Locate the cell with the specified text and output its (X, Y) center coordinate. 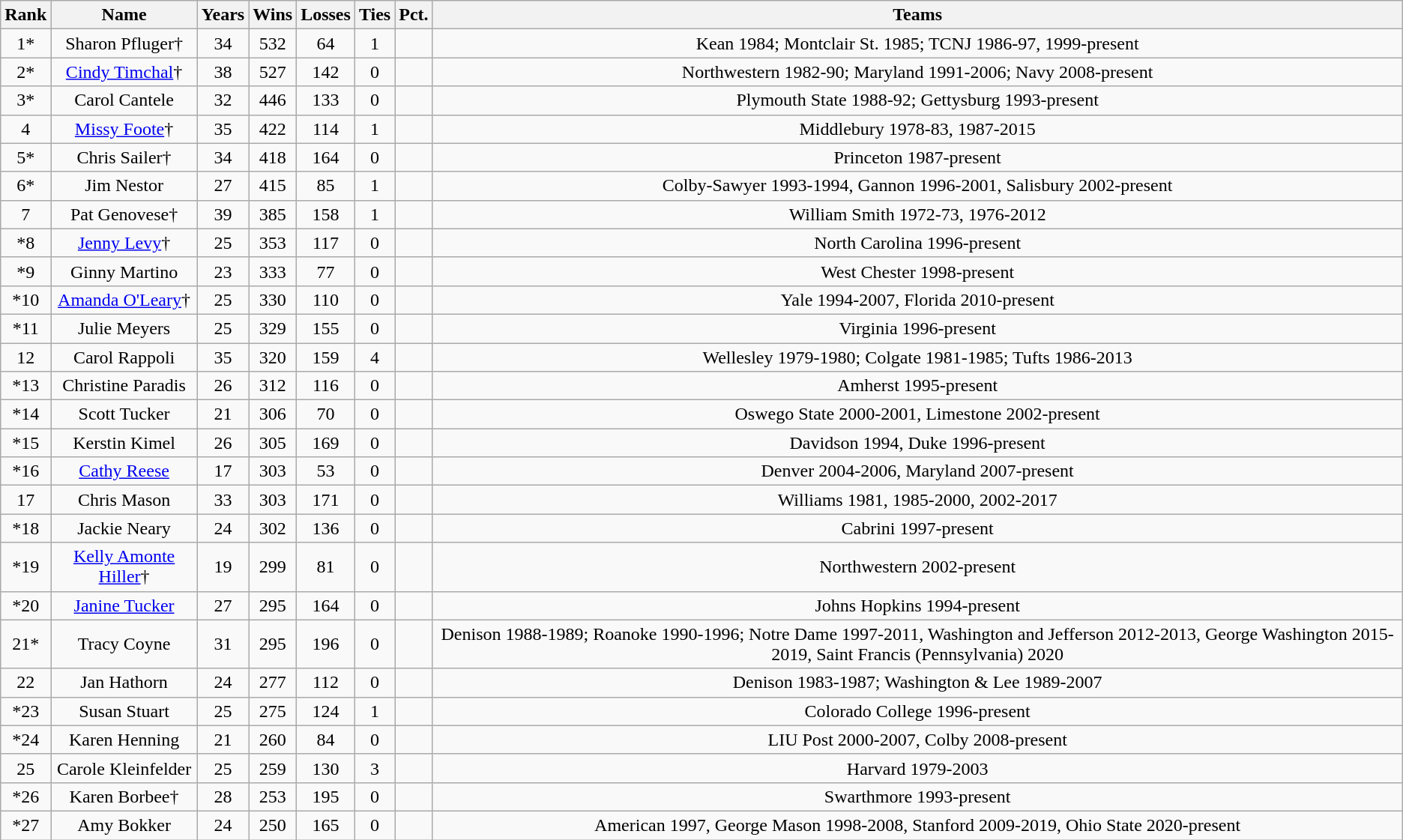
422 (273, 129)
Jan Hathorn (124, 683)
Jenny Levy† (124, 243)
Colby-Sawyer 1993-1994, Gannon 1996-2001, Salisbury 2002-present (917, 186)
*10 (25, 300)
*19 (25, 566)
*8 (25, 243)
70 (326, 414)
114 (326, 129)
110 (326, 300)
Losses (326, 15)
Tracy Coyne (124, 644)
*23 (25, 711)
*24 (25, 740)
12 (25, 357)
Cathy Reese (124, 471)
Princeton 1987-present (917, 157)
Missy Foote† (124, 129)
*9 (25, 271)
142 (326, 72)
Kean 1984; Montclair St. 1985; TCNJ 1986-97, 1999-present (917, 43)
195 (326, 797)
38 (223, 72)
Wins (273, 15)
Northwestern 1982-90; Maryland 1991-2006; Navy 2008-present (917, 72)
158 (326, 214)
64 (326, 43)
Cindy Timchal† (124, 72)
Rank (25, 15)
7 (25, 214)
Years (223, 15)
North Carolina 1996-present (917, 243)
*18 (25, 528)
Oswego State 2000-2001, Limestone 2002-present (917, 414)
Sharon Pfluger† (124, 43)
260 (273, 740)
277 (273, 683)
23 (223, 271)
*15 (25, 443)
*20 (25, 605)
Carol Cantele (124, 100)
112 (326, 683)
333 (273, 271)
Teams (917, 15)
Ties (375, 15)
532 (273, 43)
Plymouth State 1988-92; Gettysburg 1993-present (917, 100)
Middlebury 1978-83, 1987-2015 (917, 129)
85 (326, 186)
117 (326, 243)
Colorado College 1996-present (917, 711)
Jackie Neary (124, 528)
*26 (25, 797)
Karen Henning (124, 740)
31 (223, 644)
312 (273, 386)
84 (326, 740)
3 (375, 768)
171 (326, 500)
39 (223, 214)
Pct. (414, 15)
159 (326, 357)
American 1997, George Mason 1998-2008, Stanford 2009-2019, Ohio State 2020-present (917, 825)
3* (25, 100)
133 (326, 100)
Virginia 1996-present (917, 328)
2* (25, 72)
Kerstin Kimel (124, 443)
527 (273, 72)
353 (273, 243)
Amanda O'Leary† (124, 300)
165 (326, 825)
LIU Post 2000-2007, Colby 2008-present (917, 740)
385 (273, 214)
116 (326, 386)
Amy Bokker (124, 825)
169 (326, 443)
305 (273, 443)
Karen Borbee† (124, 797)
Chris Sailer† (124, 157)
155 (326, 328)
Swarthmore 1993-present (917, 797)
415 (273, 186)
West Chester 1998-present (917, 271)
Northwestern 2002-present (917, 566)
81 (326, 566)
306 (273, 414)
275 (273, 711)
32 (223, 100)
124 (326, 711)
33 (223, 500)
1* (25, 43)
Jim Nestor (124, 186)
6* (25, 186)
130 (326, 768)
250 (273, 825)
418 (273, 157)
330 (273, 300)
Kelly Amonte Hiller† (124, 566)
Ginny Martino (124, 271)
22 (25, 683)
77 (326, 271)
William Smith 1972-73, 1976-2012 (917, 214)
Wellesley 1979-1980; Colgate 1981-1985; Tufts 1986-2013 (917, 357)
Denison 1983-1987; Washington & Lee 1989-2007 (917, 683)
Cabrini 1997-present (917, 528)
136 (326, 528)
*27 (25, 825)
253 (273, 797)
Amherst 1995-present (917, 386)
Williams 1981, 1985-2000, 2002-2017 (917, 500)
320 (273, 357)
Carol Rappoli (124, 357)
Carole Kleinfelder (124, 768)
*11 (25, 328)
*14 (25, 414)
Christine Paradis (124, 386)
Scott Tucker (124, 414)
329 (273, 328)
299 (273, 566)
19 (223, 566)
*16 (25, 471)
Davidson 1994, Duke 1996-present (917, 443)
Harvard 1979-2003 (917, 768)
302 (273, 528)
21* (25, 644)
Name (124, 15)
*13 (25, 386)
Julie Meyers (124, 328)
28 (223, 797)
Denver 2004-2006, Maryland 2007-present (917, 471)
Johns Hopkins 1994-present (917, 605)
53 (326, 471)
259 (273, 768)
Chris Mason (124, 500)
Susan Stuart (124, 711)
Janine Tucker (124, 605)
5* (25, 157)
446 (273, 100)
196 (326, 644)
Pat Genovese† (124, 214)
Yale 1994-2007, Florida 2010-present (917, 300)
